Scan for the cell matching the given text and deliver its [X, Y] coordinate at center. 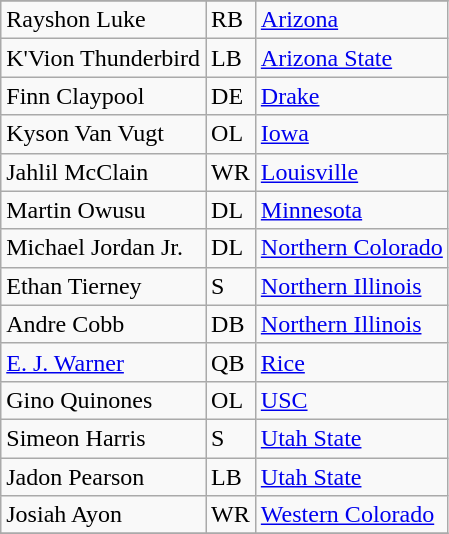
Gino Quinones [104, 400]
RB [231, 20]
E. J. Warner [104, 362]
Louisville [352, 172]
Andre Cobb [104, 324]
Josiah Ayon [104, 515]
Iowa [352, 134]
Martin Owusu [104, 210]
Michael Jordan Jr. [104, 248]
Ethan Tierney [104, 286]
Finn Claypool [104, 96]
Rayshon Luke [104, 20]
Simeon Harris [104, 438]
Arizona [352, 20]
USC [352, 400]
Rice [352, 362]
Kyson Van Vugt [104, 134]
Jadon Pearson [104, 477]
QB [231, 362]
Minnesota [352, 210]
Northern Colorado [352, 248]
DE [231, 96]
Drake [352, 96]
K'Vion Thunderbird [104, 58]
DB [231, 324]
Western Colorado [352, 515]
Jahlil McClain [104, 172]
Arizona State [352, 58]
